Find where the given text appears and provide that cell's center as [x, y] coordinate. 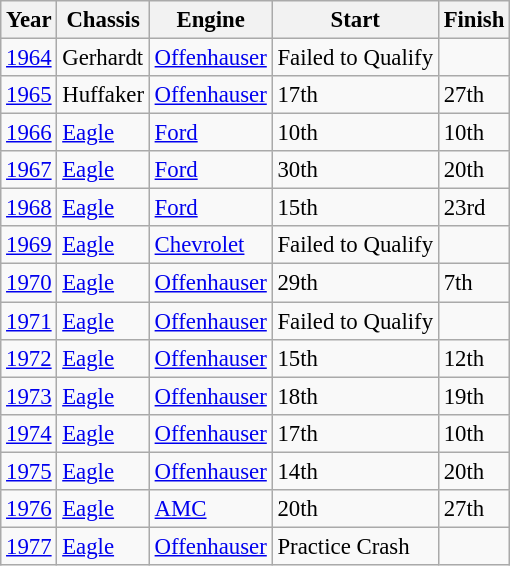
1977 [29, 546]
1974 [29, 433]
Year [29, 20]
Gerhardt [103, 58]
1973 [29, 396]
Start [355, 20]
29th [355, 283]
1975 [29, 471]
1964 [29, 58]
Practice Crash [355, 546]
1967 [29, 170]
7th [474, 283]
Chevrolet [210, 245]
1971 [29, 321]
1966 [29, 133]
1970 [29, 283]
Finish [474, 20]
30th [355, 170]
18th [355, 396]
Huffaker [103, 95]
1972 [29, 358]
AMC [210, 509]
19th [474, 396]
Engine [210, 20]
12th [474, 358]
23rd [474, 208]
1969 [29, 245]
1968 [29, 208]
1965 [29, 95]
1976 [29, 509]
Chassis [103, 20]
14th [355, 471]
